Locate the cell with the specified text and output its (x, y) center coordinate. 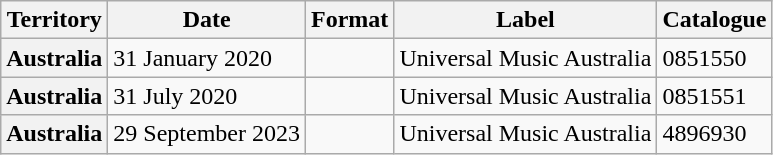
Label (526, 20)
31 January 2020 (207, 58)
29 September 2023 (207, 134)
31 July 2020 (207, 96)
4896930 (714, 134)
Date (207, 20)
0851551 (714, 96)
Territory (54, 20)
0851550 (714, 58)
Catalogue (714, 20)
Format (350, 20)
